Find where the given text appears and provide that cell's center as [X, Y] coordinate. 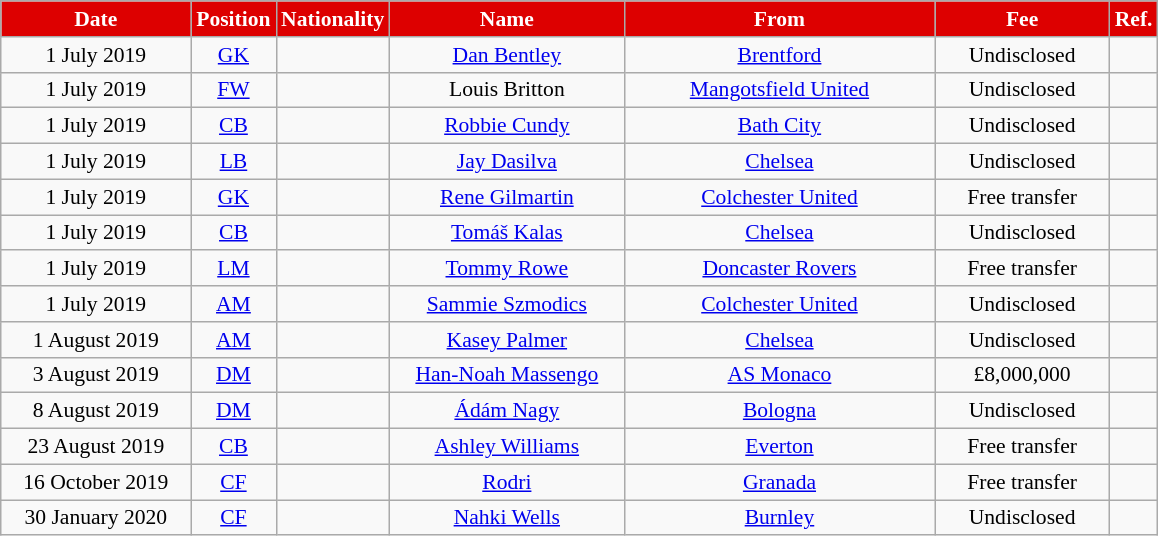
Dan Bentley [506, 55]
From [779, 19]
Bologna [779, 411]
Everton [779, 447]
Nahki Wells [506, 518]
LM [234, 269]
Louis Britton [506, 90]
Date [96, 19]
Kasey Palmer [506, 340]
3 August 2019 [96, 375]
£8,000,000 [1022, 375]
Tomáš Kalas [506, 233]
1 August 2019 [96, 340]
Tommy Rowe [506, 269]
Burnley [779, 518]
Ádám Nagy [506, 411]
Fee [1022, 19]
Rodri [506, 482]
Brentford [779, 55]
Robbie Cundy [506, 126]
Position [234, 19]
Mangotsfield United [779, 90]
Bath City [779, 126]
Han-Noah Massengo [506, 375]
Rene Gilmartin [506, 197]
8 August 2019 [96, 411]
Jay Dasilva [506, 162]
16 October 2019 [96, 482]
30 January 2020 [96, 518]
Nationality [332, 19]
LB [234, 162]
Granada [779, 482]
Ref. [1134, 19]
Doncaster Rovers [779, 269]
Sammie Szmodics [506, 304]
23 August 2019 [96, 447]
Name [506, 19]
Ashley Williams [506, 447]
FW [234, 90]
AS Monaco [779, 375]
